Return the [X, Y] coordinate for the center point of the cell that contains the specified text.  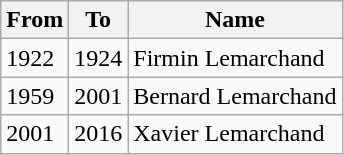
1922 [35, 58]
2016 [98, 134]
1959 [35, 96]
Name [235, 20]
From [35, 20]
1924 [98, 58]
Bernard Lemarchand [235, 96]
Xavier Lemarchand [235, 134]
To [98, 20]
Firmin Lemarchand [235, 58]
